Locate the cell with the specified text and output its (X, Y) center coordinate. 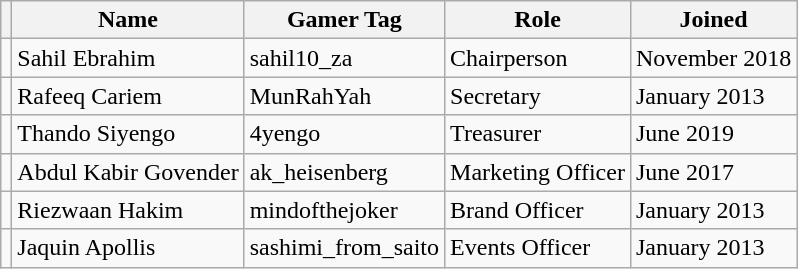
MunRahYah (344, 96)
mindofthejoker (344, 210)
Riezwaan Hakim (128, 210)
ak_heisenberg (344, 172)
Sahil Ebrahim (128, 58)
Thando Siyengo (128, 134)
June 2017 (713, 172)
Gamer Tag (344, 20)
Role (538, 20)
Rafeeq Cariem (128, 96)
Joined (713, 20)
June 2019 (713, 134)
sahil10_za (344, 58)
Treasurer (538, 134)
Abdul Kabir Govender (128, 172)
Name (128, 20)
sashimi_from_saito (344, 248)
Secretary (538, 96)
Jaquin Apollis (128, 248)
November 2018 (713, 58)
Brand Officer (538, 210)
Marketing Officer (538, 172)
Events Officer (538, 248)
4yengo (344, 134)
Chairperson (538, 58)
